Search for the cell housing the specified text and yield its (x, y) center coordinate. 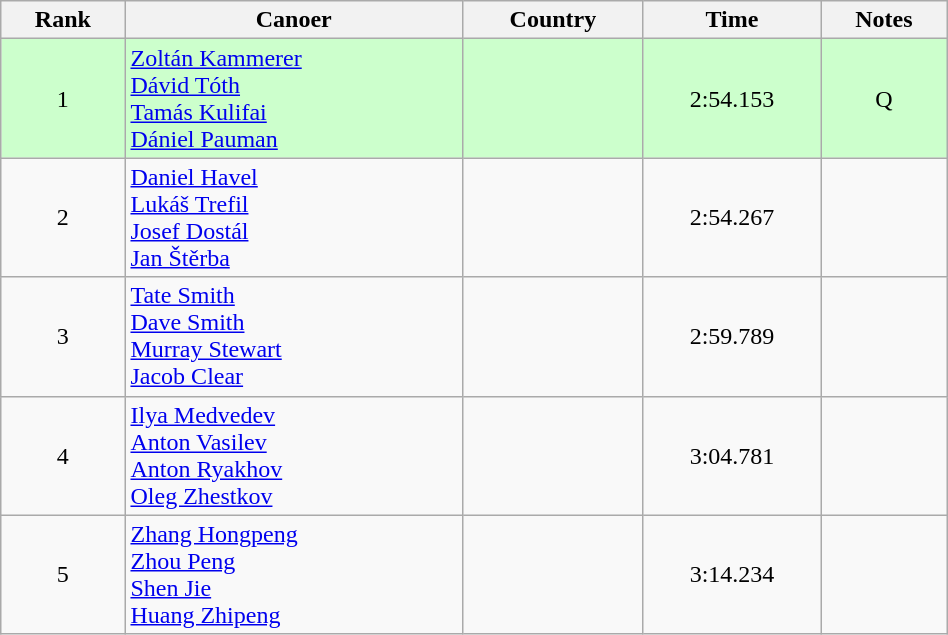
2 (63, 218)
Q (884, 98)
Daniel HavelLukáš TrefilJosef DostálJan Štěrba (294, 218)
1 (63, 98)
3:04.781 (732, 456)
5 (63, 574)
Canoer (294, 20)
Tate SmithDave SmithMurray StewartJacob Clear (294, 336)
2:59.789 (732, 336)
Rank (63, 20)
3 (63, 336)
Country (552, 20)
Zoltán KammererDávid TóthTamás KulifaiDániel Pauman (294, 98)
2:54.153 (732, 98)
Ilya MedvedevAnton VasilevAnton RyakhovOleg Zhestkov (294, 456)
3:14.234 (732, 574)
Zhang HongpengZhou PengShen JieHuang Zhipeng (294, 574)
Time (732, 20)
Notes (884, 20)
4 (63, 456)
2:54.267 (732, 218)
